Locate the cell with the specified text and output its (x, y) center coordinate. 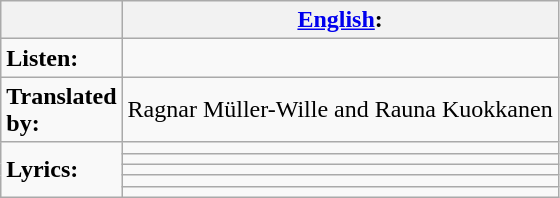
English: (340, 20)
Listen: (62, 58)
Ragnar Müller-Wille and Rauna Kuokkanen (340, 110)
Lyrics: (62, 170)
Translatedby: (62, 110)
